Provide the [x, y] coordinate of the cell's center where the given text is located.  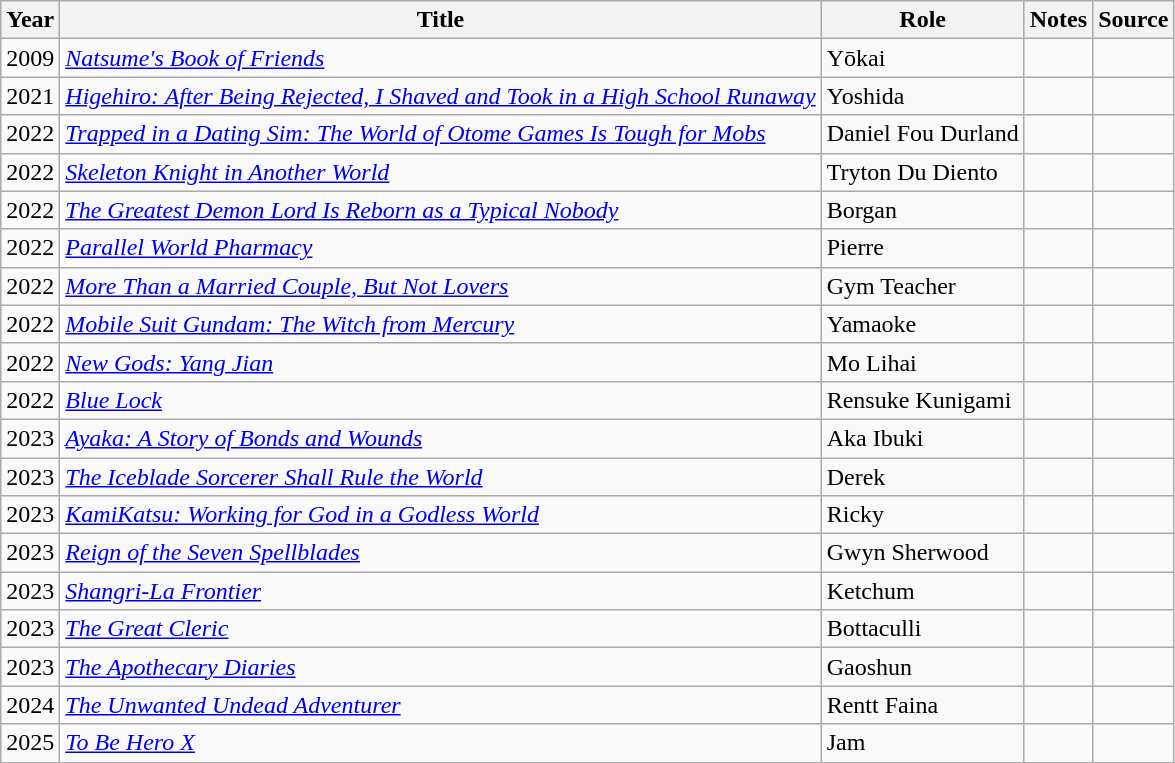
Gym Teacher [922, 286]
Blue Lock [440, 400]
Reign of the Seven Spellblades [440, 553]
Bottaculli [922, 629]
Natsume's Book of Friends [440, 58]
More Than a Married Couple, But Not Lovers [440, 286]
KamiKatsu: Working for God in a Godless World [440, 515]
Yamaoke [922, 324]
2024 [30, 705]
Ketchum [922, 591]
Gaoshun [922, 667]
2009 [30, 58]
The Iceblade Sorcerer Shall Rule the World [440, 477]
New Gods: Yang Jian [440, 362]
Tryton Du Diento [922, 172]
Ayaka: A Story of Bonds and Wounds [440, 438]
Ricky [922, 515]
Borgan [922, 210]
Gwyn Sherwood [922, 553]
Rensuke Kunigami [922, 400]
Aka Ibuki [922, 438]
Year [30, 20]
Shangri-La Frontier [440, 591]
Source [1134, 20]
Rentt Faina [922, 705]
The Unwanted Undead Adventurer [440, 705]
Derek [922, 477]
Trapped in a Dating Sim: The World of Otome Games Is Tough for Mobs [440, 134]
Higehiro: After Being Rejected, I Shaved and Took in a High School Runaway [440, 96]
Skeleton Knight in Another World [440, 172]
Jam [922, 743]
The Great Cleric [440, 629]
2021 [30, 96]
The Apothecary Diaries [440, 667]
Yoshida [922, 96]
2025 [30, 743]
Yōkai [922, 58]
Notes [1058, 20]
To Be Hero X [440, 743]
Title [440, 20]
Pierre [922, 248]
The Greatest Demon Lord Is Reborn as a Typical Nobody [440, 210]
Parallel World Pharmacy [440, 248]
Role [922, 20]
Daniel Fou Durland [922, 134]
Mo Lihai [922, 362]
Mobile Suit Gundam: The Witch from Mercury [440, 324]
